Determine the (X, Y) coordinate at the center of the cell enclosing the given text.  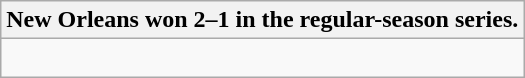
New Orleans won 2–1 in the regular-season series. (262, 20)
